Determine the (X, Y) coordinate at the center of the cell enclosing the given text.  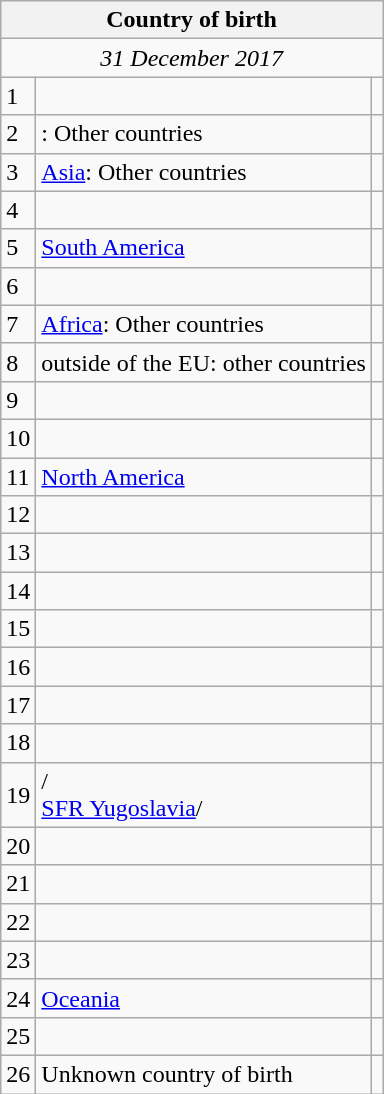
Country of birth (192, 20)
16 (18, 667)
10 (18, 438)
25 (18, 1036)
19 (18, 794)
22 (18, 922)
South America (204, 248)
18 (18, 743)
23 (18, 960)
11 (18, 477)
6 (18, 286)
Africa: Other countries (204, 324)
12 (18, 515)
9 (18, 400)
North America (204, 477)
17 (18, 705)
Unknown country of birth (204, 1074)
3 (18, 172)
2 (18, 134)
13 (18, 553)
Oceania (204, 998)
Asia: Other countries (204, 172)
1 (18, 96)
/SFR Yugoslavia/ (204, 794)
24 (18, 998)
31 December 2017 (192, 58)
4 (18, 210)
8 (18, 362)
15 (18, 629)
7 (18, 324)
21 (18, 884)
14 (18, 591)
: Other countries (204, 134)
outside of the EU: other countries (204, 362)
26 (18, 1074)
5 (18, 248)
20 (18, 846)
